Identify which cell holds the provided text, then report its [X, Y] central coordinate. 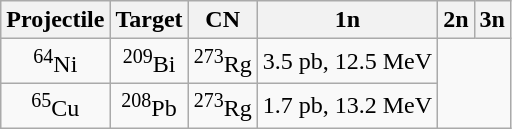
208Pb [149, 106]
Target [149, 20]
65Cu [56, 106]
64Ni [56, 62]
3n [492, 20]
2n [456, 20]
209Bi [149, 62]
3.5 pb, 12.5 MeV [347, 62]
CN [222, 20]
Projectile [56, 20]
1n [347, 20]
1.7 pb, 13.2 MeV [347, 106]
